Find where the given text appears and provide that cell's center as [X, Y] coordinate. 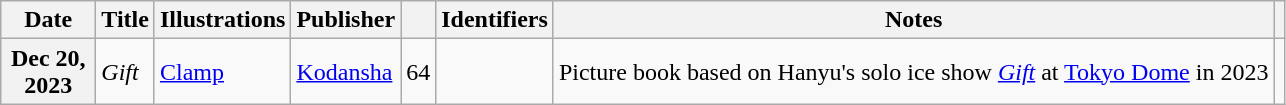
Title [126, 20]
Kodansha [346, 72]
Identifiers [495, 20]
64 [418, 72]
Picture book based on Hanyu's solo ice show Gift at Tokyo Dome in 2023 [914, 72]
Date [48, 20]
Dec 20, 2023 [48, 72]
Publisher [346, 20]
Illustrations [222, 20]
Gift [126, 72]
Notes [914, 20]
Clamp [222, 72]
